Output the [X, Y] coordinate of the center of the cell containing the given text.  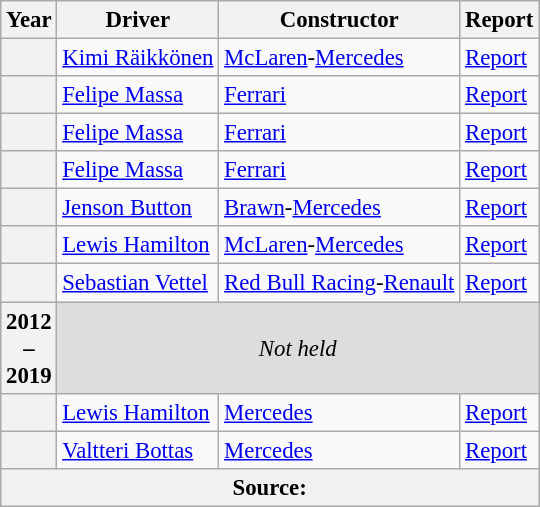
Driver [138, 20]
Source: [270, 487]
Year [29, 20]
Brawn-Mercedes [340, 208]
Not held [298, 348]
Kimi Räikkönen [138, 58]
Valtteri Bottas [138, 450]
Jenson Button [138, 208]
2012–2019 [29, 348]
Sebastian Vettel [138, 283]
Constructor [340, 20]
Red Bull Racing-Renault [340, 283]
